Determine the (x, y) coordinate at the center of the cell enclosing the given text.  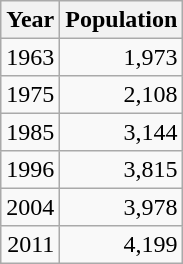
2004 (30, 206)
Population (122, 20)
Year (30, 20)
2,108 (122, 94)
3,815 (122, 170)
3,978 (122, 206)
1996 (30, 170)
1,973 (122, 56)
1985 (30, 132)
3,144 (122, 132)
2011 (30, 244)
4,199 (122, 244)
1963 (30, 56)
1975 (30, 94)
